Extract the (x, y) coordinate from the center of the cell holding the provided text.  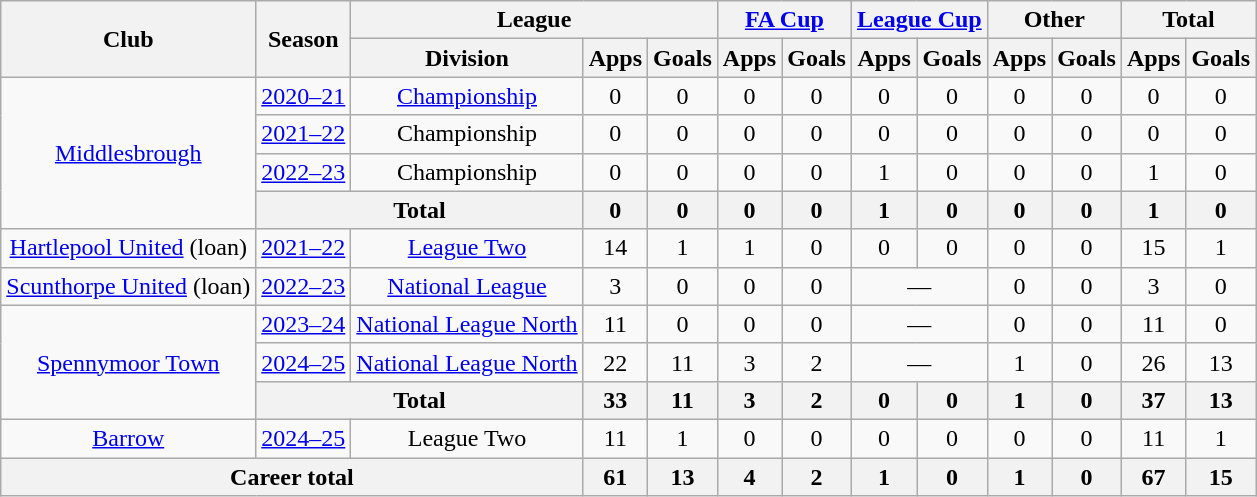
League (534, 20)
Division (467, 58)
22 (615, 362)
2020–21 (304, 96)
League Cup (919, 20)
Barrow (128, 438)
61 (615, 477)
4 (749, 477)
Season (304, 39)
Hartlepool United (loan) (128, 248)
14 (615, 248)
Career total (292, 477)
Other (1054, 20)
FA Cup (784, 20)
National League (467, 286)
Middlesbrough (128, 153)
33 (615, 400)
67 (1153, 477)
2023–24 (304, 324)
Spennymoor Town (128, 362)
Scunthorpe United (loan) (128, 286)
37 (1153, 400)
Club (128, 39)
26 (1153, 362)
